For the text-containing cell, return its midpoint in (x, y) coordinate format. 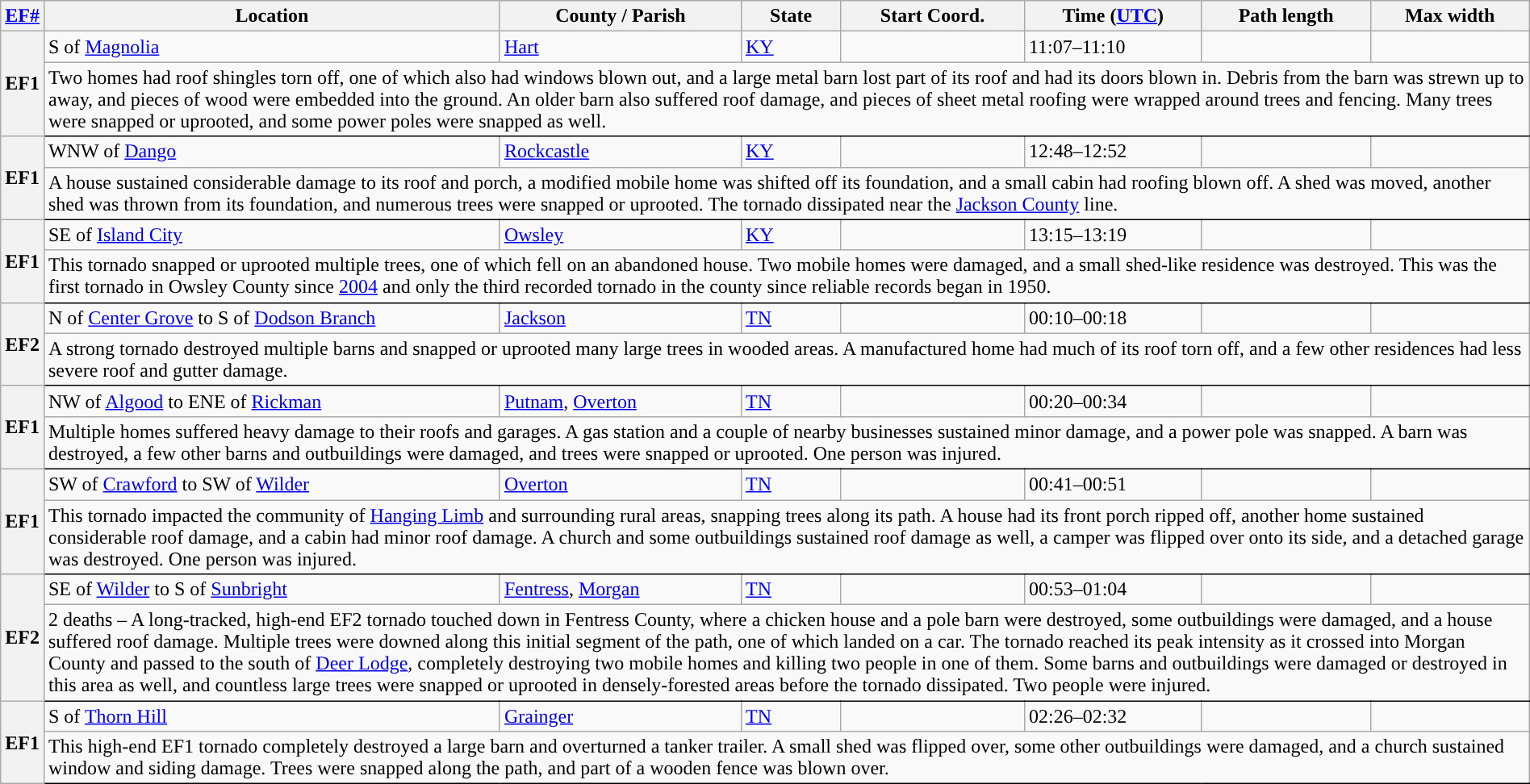
Jackson (620, 318)
Path length (1286, 16)
11:07–11:10 (1113, 47)
S of Magnolia (271, 47)
00:53–01:04 (1113, 590)
Owsley (620, 235)
SE of Wilder to S of Sunbright (271, 590)
Hart (620, 47)
SE of Island City (271, 235)
13:15–13:19 (1113, 235)
WNW of Dango (271, 152)
Start Coord. (933, 16)
00:20–00:34 (1113, 401)
Time (UTC) (1113, 16)
Max width (1449, 16)
State (791, 16)
S of Thorn Hill (271, 716)
County / Parish (620, 16)
Rockcastle (620, 152)
Location (271, 16)
NW of Algood to ENE of Rickman (271, 401)
Putnam, Overton (620, 401)
SW of Crawford to SW of Wilder (271, 484)
N of Center Grove to S of Dodson Branch (271, 318)
00:10–00:18 (1113, 318)
00:41–00:51 (1113, 484)
02:26–02:32 (1113, 716)
EF# (23, 16)
12:48–12:52 (1113, 152)
Overton (620, 484)
Grainger (620, 716)
Fentress, Morgan (620, 590)
